Scan for the cell matching the given text and deliver its [X, Y] coordinate at center. 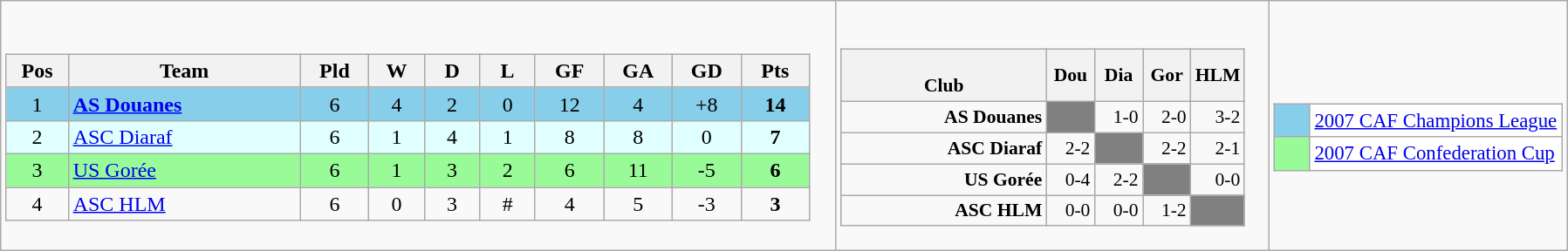
5 [639, 204]
3-2 [1218, 118]
Dia [1119, 75]
2007 CAF Champions League 2007 CAF Confederation Cup [1418, 125]
Pos [37, 71]
Pts [775, 71]
2-1 [1218, 148]
GA [639, 71]
12 [569, 104]
HLM [1218, 75]
W [397, 71]
-5 [707, 170]
Pos Team Pld W D L GF GA GD Pts 1 AS Douanes 6 4 2 0 12 4 +8 14 2 ASC Diaraf 6 1 4 1 8 8 0 7 3 US Gorée 6 1 3 2 6 11 -5 6 4 ASC HLM 6 0 3 # 4 5 -3 3 [419, 125]
2-0 [1167, 118]
GF [569, 71]
-3 [707, 204]
Club [944, 75]
Team [184, 71]
14 [775, 104]
7 [775, 137]
GD [707, 71]
Dou [1070, 75]
D [452, 71]
Gor [1167, 75]
1-2 [1167, 211]
+8 [707, 104]
0-4 [1070, 180]
2007 CAF Confederation Cup [1435, 153]
11 [639, 170]
1-0 [1119, 118]
Pld [335, 71]
L [508, 71]
2007 CAF Champions League [1435, 121]
Club Dou Dia Gor HLM AS Douanes 1-0 2-0 3-2 ASC Diaraf 2-2 2-2 2-1 US Gorée 0-4 2-2 0-0 ASC HLM 0-0 0-0 1-2 [1052, 125]
# [508, 204]
